Pinpoint the cell where the given text exists, returning its (x, y) midpoint coordinate. 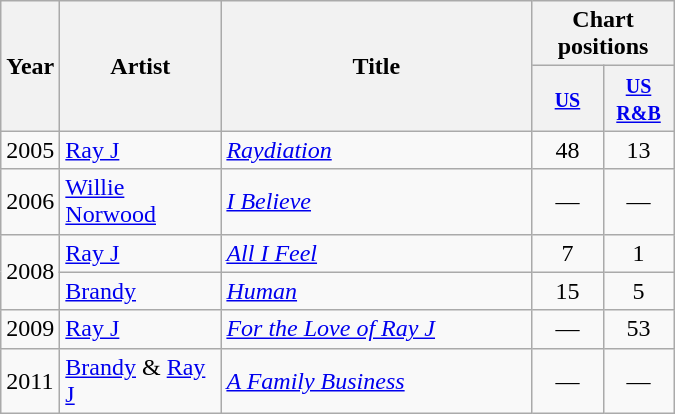
13 (638, 150)
2005 (30, 150)
Raydiation (376, 150)
5 (638, 291)
Artist (140, 66)
Brandy & Ray J (140, 380)
15 (568, 291)
For the Love of Ray J (376, 329)
Title (376, 66)
2008 (30, 272)
Human (376, 291)
US R&B (638, 98)
All I Feel (376, 253)
US (568, 98)
2006 (30, 202)
2011 (30, 380)
Brandy (140, 291)
Year (30, 66)
53 (638, 329)
A Family Business (376, 380)
1 (638, 253)
I Believe (376, 202)
48 (568, 150)
Willie Norwood (140, 202)
2009 (30, 329)
Chart positions (603, 34)
7 (568, 253)
